Identify which cell holds the provided text, then report its (X, Y) central coordinate. 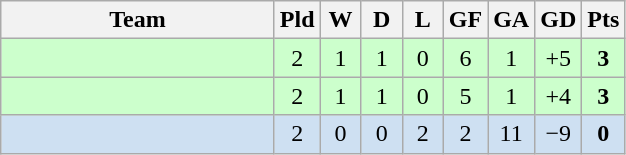
+5 (558, 58)
GA (512, 20)
5 (465, 96)
Pld (297, 20)
−9 (558, 134)
Pts (604, 20)
L (422, 20)
GD (558, 20)
W (340, 20)
+4 (558, 96)
11 (512, 134)
D (382, 20)
Team (138, 20)
GF (465, 20)
6 (465, 58)
